Scan for the cell matching the given text and deliver its [X, Y] coordinate at center. 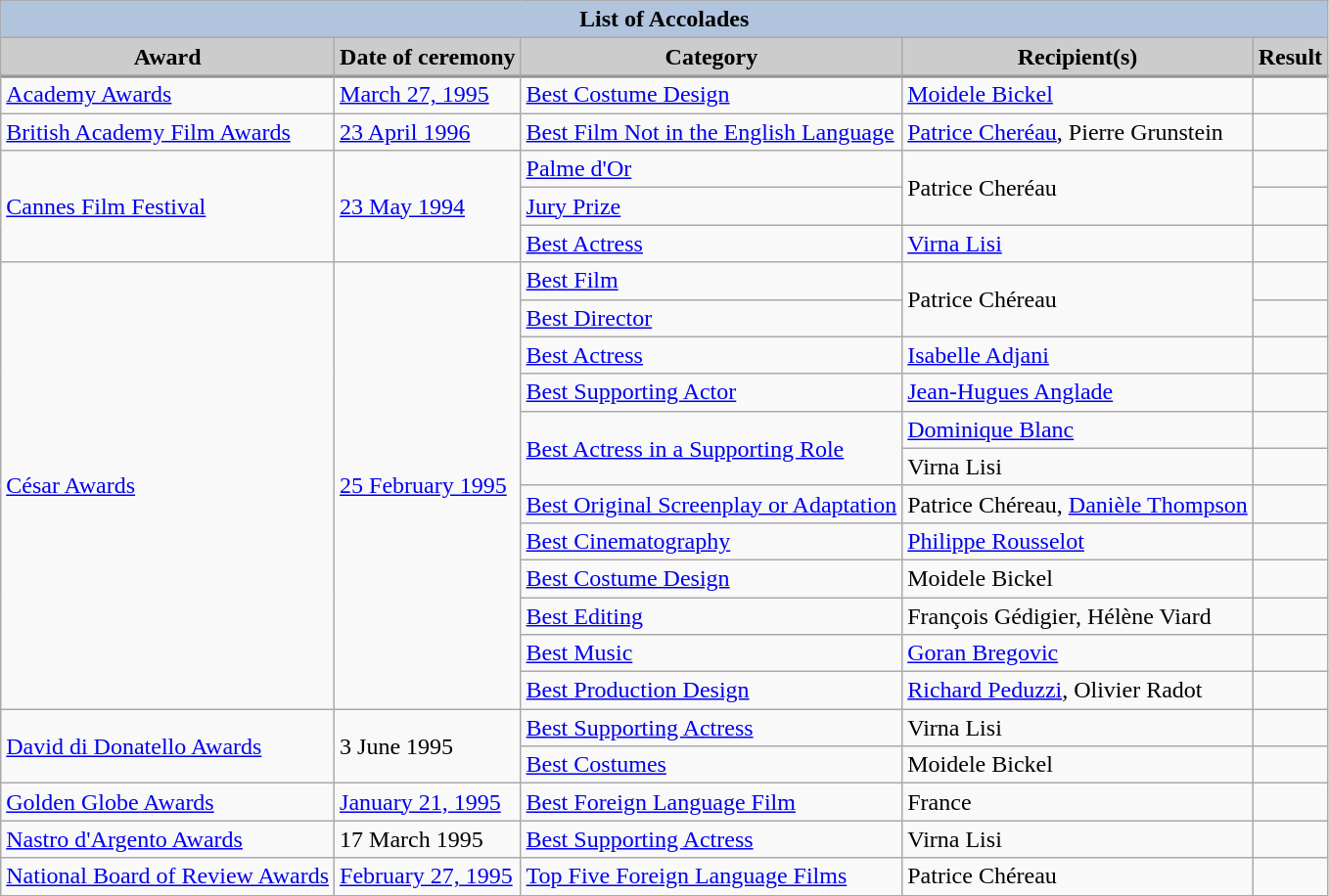
23 April 1996 [429, 132]
Best Music [711, 653]
Best Production Design [711, 691]
British Academy Film Awards [168, 132]
Best Cinematography [711, 541]
David di Donatello Awards [168, 746]
January 21, 1995 [429, 802]
Recipient(s) [1078, 57]
Philippe Rousselot [1078, 541]
Category [711, 57]
France [1078, 802]
Golden Globe Awards [168, 802]
Best Supporting Actor [711, 392]
Best Film [711, 281]
Goran Bregovic [1078, 653]
February 27, 1995 [429, 876]
Result [1290, 57]
25 February 1995 [429, 485]
Jean-Hugues Anglade [1078, 392]
Top Five Foreign Language Films [711, 876]
Best Costumes [711, 765]
Patrice Cheréau, Pierre Grunstein [1078, 132]
3 June 1995 [429, 746]
Best Foreign Language Film [711, 802]
Richard Peduzzi, Olivier Radot [1078, 691]
Palme d'Or [711, 169]
Award [168, 57]
Dominique Blanc [1078, 429]
César Awards [168, 485]
17 March 1995 [429, 839]
Date of ceremony [429, 57]
Patrice Cheréau [1078, 188]
Best Editing [711, 615]
Academy Awards [168, 95]
Best Actress in a Supporting Role [711, 448]
Nastro d'Argento Awards [168, 839]
Jury Prize [711, 206]
Best Director [711, 318]
List of Accolades [664, 20]
Isabelle Adjani [1078, 355]
Patrice Chéreau, Danièle Thompson [1078, 504]
Best Original Screenplay or Adaptation [711, 504]
National Board of Review Awards [168, 876]
Best Film Not in the English Language [711, 132]
Cannes Film Festival [168, 206]
François Gédigier, Hélène Viard [1078, 615]
March 27, 1995 [429, 95]
23 May 1994 [429, 206]
